Pinpoint the cell where the given text exists, returning its [X, Y] midpoint coordinate. 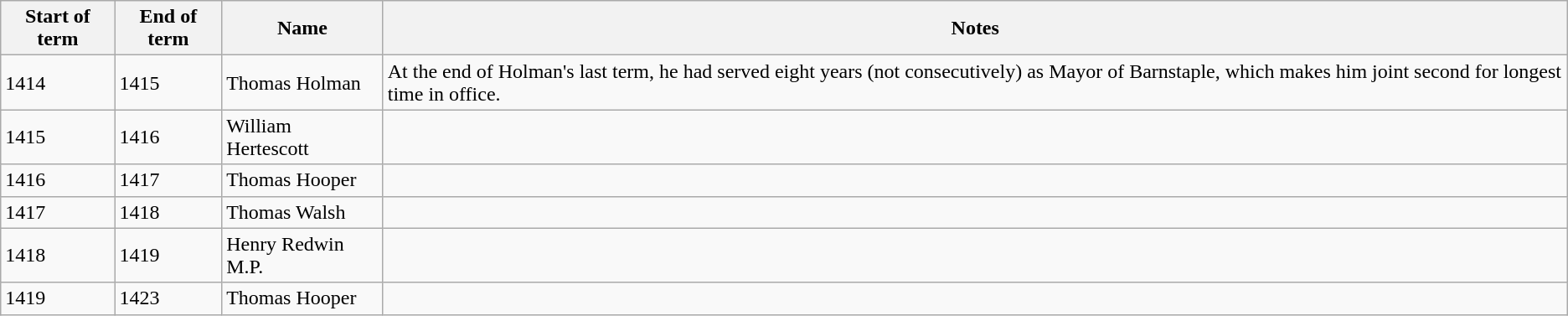
Notes [975, 28]
Thomas Walsh [303, 212]
William Hertescott [303, 137]
1414 [58, 82]
End of term [168, 28]
Name [303, 28]
Thomas Holman [303, 82]
Start of term [58, 28]
1423 [168, 298]
Henry Redwin M.P. [303, 255]
